Return [X, Y] of the center of cell containing provided text 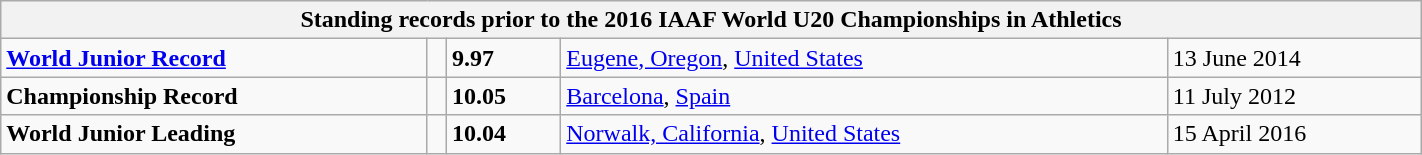
10.05 [503, 96]
Championship Record [214, 96]
Eugene, Oregon, United States [864, 58]
Norwalk, California, United States [864, 134]
World Junior Record [214, 58]
13 June 2014 [1294, 58]
Standing records prior to the 2016 IAAF World U20 Championships in Athletics [711, 20]
11 July 2012 [1294, 96]
World Junior Leading [214, 134]
10.04 [503, 134]
Barcelona, Spain [864, 96]
9.97 [503, 58]
15 April 2016 [1294, 134]
